Extract the [x, y] coordinate from the center of the cell holding the provided text.  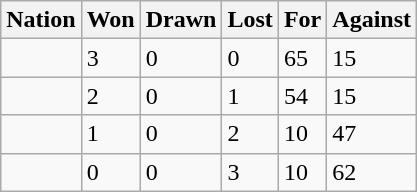
Lost [250, 20]
Against [372, 20]
Won [110, 20]
47 [372, 134]
54 [302, 96]
For [302, 20]
Drawn [181, 20]
62 [372, 172]
Nation [41, 20]
65 [302, 58]
